Provide the (X, Y) coordinate of the cell's center where the given text is located.  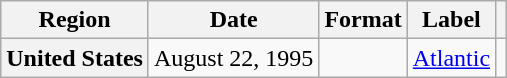
United States (75, 58)
August 22, 1995 (233, 58)
Region (75, 20)
Label (451, 20)
Atlantic (451, 58)
Date (233, 20)
Format (363, 20)
